Identify which cell holds the provided text, then report its (x, y) central coordinate. 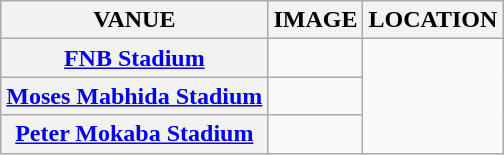
Moses Mabhida Stadium (134, 96)
Peter Mokaba Stadium (134, 134)
LOCATION (433, 20)
VANUE (134, 20)
FNB Stadium (134, 58)
IMAGE (316, 20)
